Determine the (X, Y) coordinate at the center of the cell enclosing the given text.  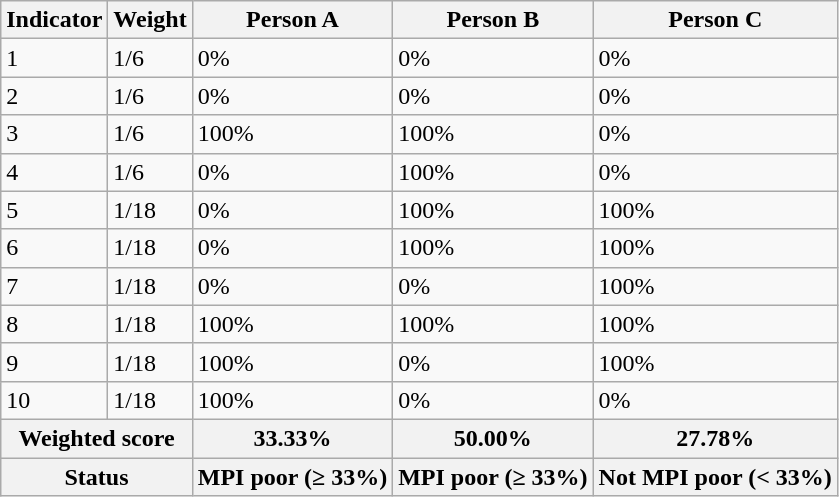
9 (54, 362)
10 (54, 400)
Status (96, 477)
8 (54, 324)
3 (54, 134)
2 (54, 96)
1 (54, 58)
Person C (715, 20)
27.78% (715, 438)
5 (54, 210)
50.00% (493, 438)
Not MPI poor (< 33%) (715, 477)
4 (54, 172)
7 (54, 286)
33.33% (292, 438)
Person A (292, 20)
Person B (493, 20)
Indicator (54, 20)
Weight (150, 20)
6 (54, 248)
Weighted score (96, 438)
